Find where the given text appears and provide that cell's center as [X, Y] coordinate. 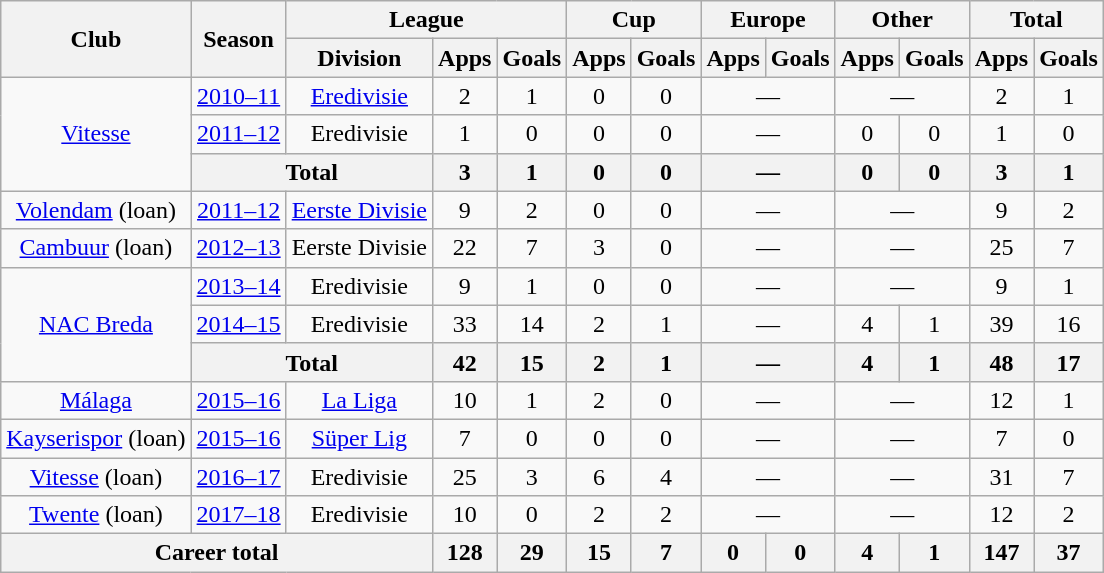
Career total [217, 553]
Vitesse (loan) [96, 477]
Other [902, 20]
14 [532, 324]
33 [465, 324]
48 [1001, 362]
147 [1001, 553]
Club [96, 39]
2016–17 [238, 477]
2012–13 [238, 248]
NAC Breda [96, 324]
La Liga [359, 400]
6 [599, 477]
16 [1069, 324]
Twente (loan) [96, 515]
Cambuur (loan) [96, 248]
22 [465, 248]
37 [1069, 553]
29 [532, 553]
Málaga [96, 400]
Volendam (loan) [96, 210]
2010–11 [238, 96]
Division [359, 58]
2017–18 [238, 515]
2014–15 [238, 324]
Vitesse [96, 134]
17 [1069, 362]
2013–14 [238, 286]
42 [465, 362]
Kayserispor (loan) [96, 438]
Cup [634, 20]
31 [1001, 477]
Europe [768, 20]
128 [465, 553]
Süper Lig [359, 438]
39 [1001, 324]
Season [238, 39]
League [426, 20]
